Detect which cell encompasses the target text, then output its (X, Y) center coordinate. 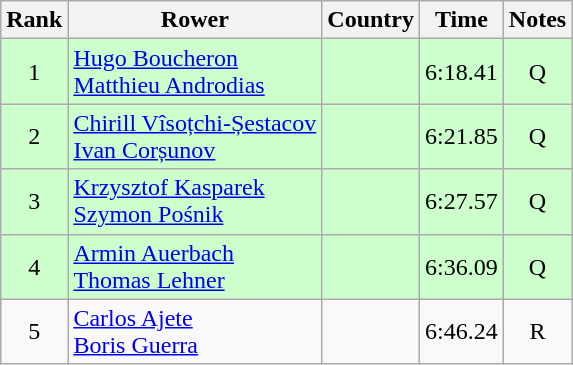
4 (34, 266)
Notes (537, 20)
Carlos AjeteBoris Guerra (195, 332)
6:21.85 (462, 136)
3 (34, 202)
Country (371, 20)
1 (34, 72)
Rower (195, 20)
Hugo BoucheronMatthieu Androdias (195, 72)
R (537, 332)
Rank (34, 20)
Krzysztof KasparekSzymon Pośnik (195, 202)
6:18.41 (462, 72)
2 (34, 136)
6:27.57 (462, 202)
5 (34, 332)
Chirill Vîsoțchi-ȘestacovIvan Corșunov (195, 136)
Time (462, 20)
6:36.09 (462, 266)
Armin AuerbachThomas Lehner (195, 266)
6:46.24 (462, 332)
